Detect which cell encompasses the target text, then output its (X, Y) center coordinate. 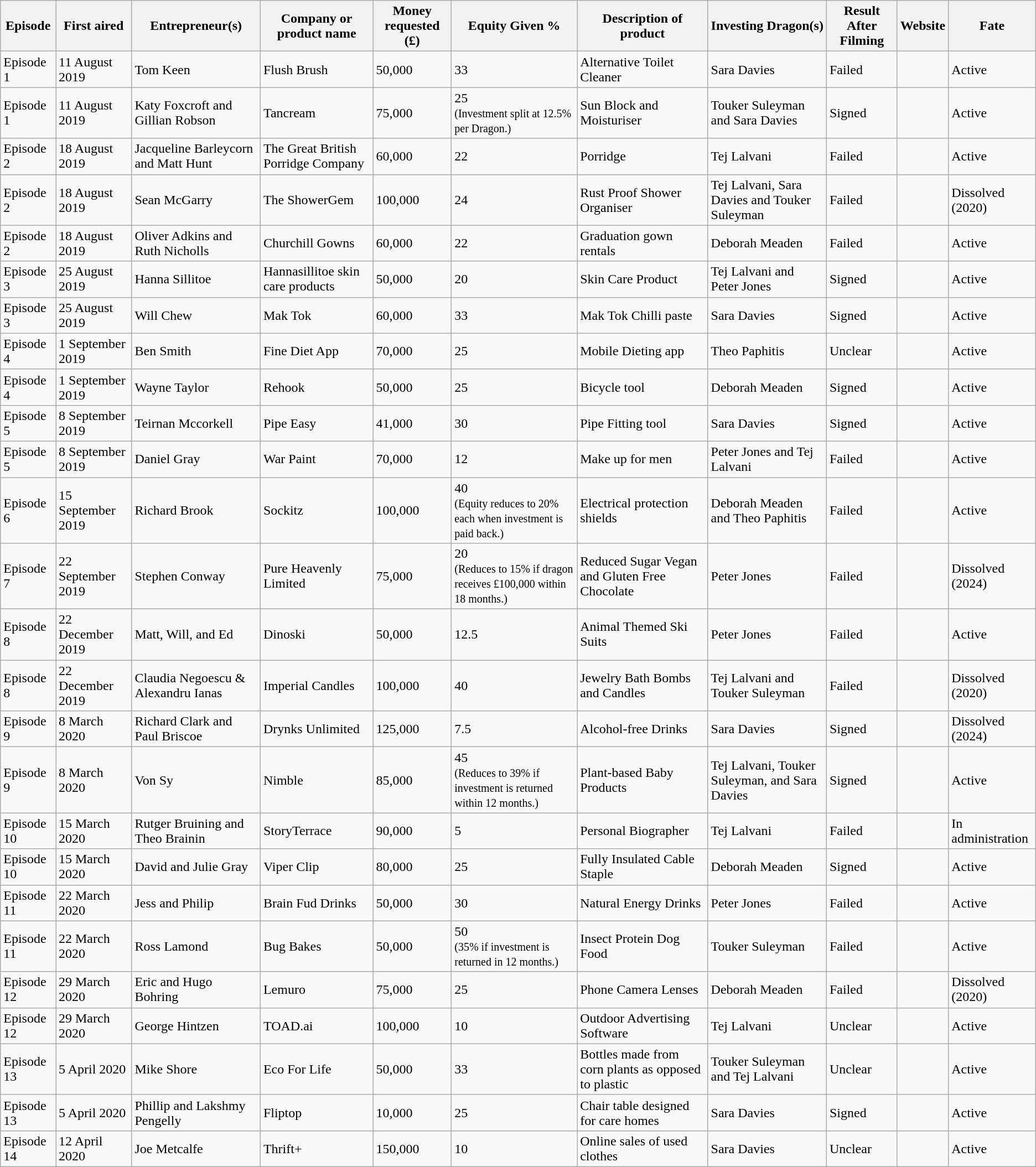
Hannasillitoe skin care products (317, 279)
Episode 14 (28, 1149)
Eric and Hugo Bohring (196, 989)
Theo Paphitis (767, 351)
Richard Clark and Paul Briscoe (196, 729)
Will Chew (196, 315)
Bottles made from corn plants as opposed to plastic (643, 1069)
Bicycle tool (643, 387)
Oliver Adkins and Ruth Nicholls (196, 243)
20 (515, 279)
Online sales of used clothes (643, 1149)
Outdoor Advertising Software (643, 1026)
80,000 (412, 867)
Company or product name (317, 26)
12.5 (515, 635)
Hanna Sillitoe (196, 279)
Investing Dragon(s) (767, 26)
24 (515, 200)
First aired (93, 26)
Sockitz (317, 510)
Sean McGarry (196, 200)
12 (515, 459)
Brain Fud Drinks (317, 903)
Episode 6 (28, 510)
StoryTerrace (317, 831)
War Paint (317, 459)
Tej Lalvani, Sara Davies and Touker Suleyman (767, 200)
Plant-based Baby Products (643, 780)
Dinoski (317, 635)
Electrical protection shields (643, 510)
Richard Brook (196, 510)
Pipe Fitting tool (643, 423)
Mike Shore (196, 1069)
15 September 2019 (93, 510)
The ShowerGem (317, 200)
Website (923, 26)
Fully Insulated Cable Staple (643, 867)
Episode (28, 26)
50 (35% if investment is returned in 12 months.) (515, 946)
The Great British Porridge Company (317, 156)
Mak Tok Chilli paste (643, 315)
Joe Metcalfe (196, 1149)
Touker Suleyman and Sara Davies (767, 113)
TOAD.ai (317, 1026)
Ben Smith (196, 351)
7.5 (515, 729)
In administration (992, 831)
Deborah Meaden and Theo Paphitis (767, 510)
Make up for men (643, 459)
Phone Camera Lenses (643, 989)
Von Sy (196, 780)
Rehook (317, 387)
Mobile Dieting app (643, 351)
Episode 7 (28, 577)
Daniel Gray (196, 459)
Touker Suleyman and Tej Lalvani (767, 1069)
Fine Diet App (317, 351)
Description of product (643, 26)
Graduation gown rentals (643, 243)
Animal Themed Ski Suits (643, 635)
Tancream (317, 113)
Alcohol-free Drinks (643, 729)
Teirnan Mccorkell (196, 423)
Tej Lalvani and Peter Jones (767, 279)
Claudia Negoescu & Alexandru Ianas (196, 686)
Imperial Candles (317, 686)
Fate (992, 26)
40 (515, 686)
Drynks Unlimited (317, 729)
Jewelry Bath Bombs and Candles (643, 686)
Fliptop (317, 1112)
90,000 (412, 831)
Nimble (317, 780)
Viper Clip (317, 867)
Ross Lamond (196, 946)
20 (Reduces to 15% if dragon receives £100,000 within 18 months.) (515, 577)
Money requested (£) (412, 26)
Reduced Sugar Vegan and Gluten Free Chocolate (643, 577)
12 April 2020 (93, 1149)
125,000 (412, 729)
Chair table designed for care homes (643, 1112)
Tom Keen (196, 70)
Lemuro (317, 989)
85,000 (412, 780)
10,000 (412, 1112)
Thrift+ (317, 1149)
David and Julie Gray (196, 867)
Katy Foxcroft and Gillian Robson (196, 113)
Stephen Conway (196, 577)
George Hintzen (196, 1026)
Jess and Philip (196, 903)
Touker Suleyman (767, 946)
Skin Care Product (643, 279)
Jacqueline Barleycorn and Matt Hunt (196, 156)
Rust Proof Shower Organiser (643, 200)
22 September 2019 (93, 577)
Matt, Will, and Ed (196, 635)
Sun Block and Moisturiser (643, 113)
Result After Filming (862, 26)
Pipe Easy (317, 423)
Porridge (643, 156)
Tej Lalvani, Touker Suleyman, and Sara Davies (767, 780)
25 (Investment split at 12.5% per Dragon.) (515, 113)
Churchill Gowns (317, 243)
Tej Lalvani and Touker Suleyman (767, 686)
5 (515, 831)
Bug Bakes (317, 946)
Phillip and Lakshmy Pengelly (196, 1112)
Rutger Bruining and Theo Brainin (196, 831)
40 (Equity reduces to 20% each when investment is paid back.) (515, 510)
150,000 (412, 1149)
Personal Biographer (643, 831)
Peter Jones and Tej Lalvani (767, 459)
Entrepreneur(s) (196, 26)
Flush Brush (317, 70)
Natural Energy Drinks (643, 903)
Equity Given % (515, 26)
Alternative Toilet Cleaner (643, 70)
Wayne Taylor (196, 387)
Mak Tok (317, 315)
Insect Protein Dog Food (643, 946)
Pure Heavenly Limited (317, 577)
41,000 (412, 423)
45 (Reduces to 39% if investment is returned within 12 months.) (515, 780)
Eco For Life (317, 1069)
